Return the [X, Y] coordinate for the center point of the cell that contains the specified text.  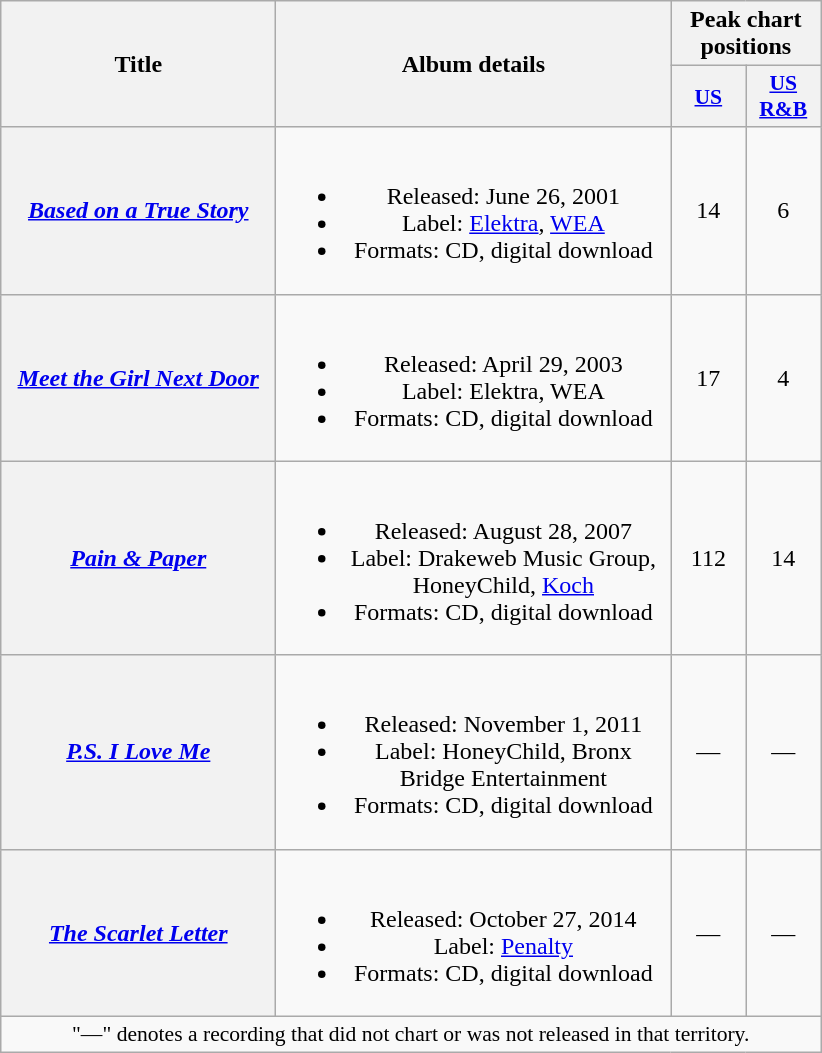
USR&B [784, 96]
112 [708, 558]
The Scarlet Letter [138, 932]
Released: November 1, 2011Label: HoneyChild, Bronx Bridge EntertainmentFormats: CD, digital download [474, 752]
Released: October 27, 2014Label: PenaltyFormats: CD, digital download [474, 932]
Album details [474, 64]
6 [784, 210]
4 [784, 378]
Peak chart positions [746, 34]
Meet the Girl Next Door [138, 378]
Released: June 26, 2001Label: Elektra, WEAFormats: CD, digital download [474, 210]
Pain & Paper [138, 558]
P.S. I Love Me [138, 752]
Title [138, 64]
US [708, 96]
Released: August 28, 2007Label: Drakeweb Music Group, HoneyChild, KochFormats: CD, digital download [474, 558]
"—" denotes a recording that did not chart or was not released in that territory. [411, 1034]
Released: April 29, 2003Label: Elektra, WEAFormats: CD, digital download [474, 378]
17 [708, 378]
Based on a True Story [138, 210]
